Determine the [X, Y] coordinate at the center of the cell enclosing the given text.  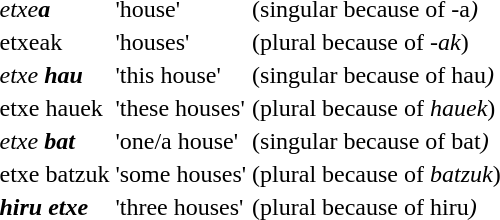
'this house' [181, 75]
'these houses' [181, 108]
'houses' [181, 42]
'one/a house' [181, 141]
'some houses' [181, 174]
